For the text-containing cell, return its midpoint in (x, y) coordinate format. 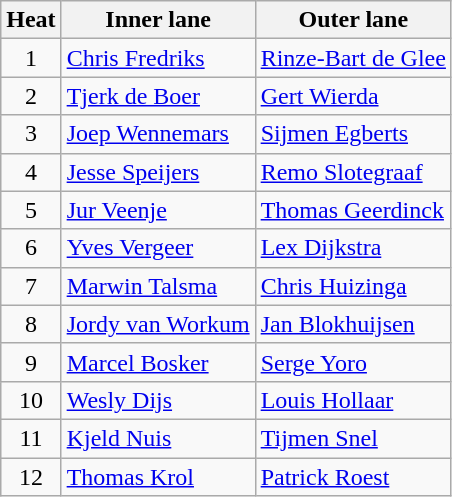
Jur Veenje (158, 210)
Tjerk de Boer (158, 96)
Outer lane (353, 20)
Serge Yoro (353, 362)
Louis Hollaar (353, 400)
Inner lane (158, 20)
6 (31, 248)
Thomas Krol (158, 477)
12 (31, 477)
Jesse Speijers (158, 172)
5 (31, 210)
Jan Blokhuijsen (353, 324)
10 (31, 400)
Rinze-Bart de Glee (353, 58)
11 (31, 438)
Chris Huizinga (353, 286)
Joep Wennemars (158, 134)
4 (31, 172)
8 (31, 324)
Tijmen Snel (353, 438)
3 (31, 134)
Patrick Roest (353, 477)
9 (31, 362)
Yves Vergeer (158, 248)
Marwin Talsma (158, 286)
Sijmen Egberts (353, 134)
Chris Fredriks (158, 58)
Wesly Dijs (158, 400)
Heat (31, 20)
7 (31, 286)
2 (31, 96)
Jordy van Workum (158, 324)
1 (31, 58)
Kjeld Nuis (158, 438)
Lex Dijkstra (353, 248)
Remo Slotegraaf (353, 172)
Gert Wierda (353, 96)
Thomas Geerdinck (353, 210)
Marcel Bosker (158, 362)
